From the cell containing the given text, extract its center point as [x, y] coordinate. 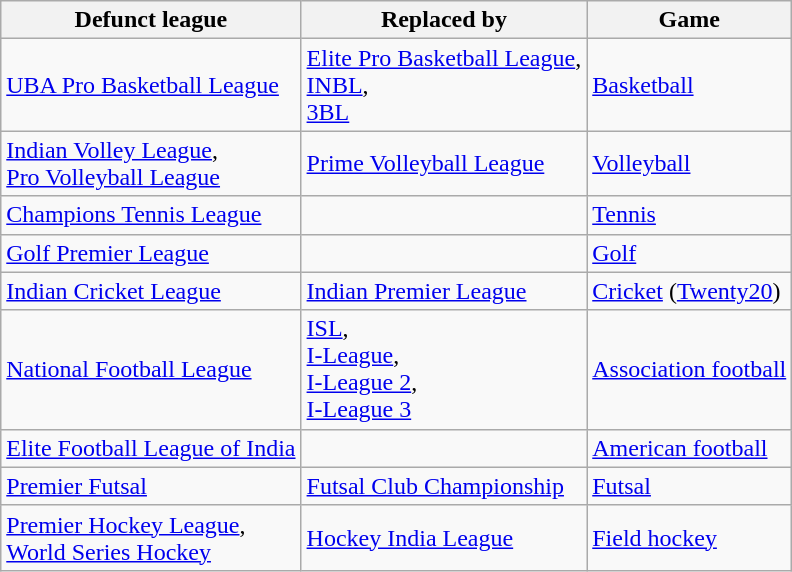
Tennis [690, 215]
Indian Cricket League [151, 291]
UBA Pro Basketball League [151, 85]
Association football [690, 370]
Replaced by [444, 20]
ISL,I-League,I-League 2,I-League 3 [444, 370]
Elite Pro Basketball League, INBL, 3BL [444, 85]
Defunct league [151, 20]
Golf [690, 253]
Golf Premier League [151, 253]
National Football League [151, 370]
Futsal [690, 486]
Champions Tennis League [151, 215]
Field hockey [690, 538]
Premier Futsal [151, 486]
Prime Volleyball League [444, 164]
Cricket (Twenty20) [690, 291]
Hockey India League [444, 538]
Elite Football League of India [151, 448]
Indian Premier League [444, 291]
Futsal Club Championship [444, 486]
Indian Volley League, Pro Volleyball League [151, 164]
American football [690, 448]
Game [690, 20]
Volleyball [690, 164]
Basketball [690, 85]
Premier Hockey League, World Series Hockey [151, 538]
